Provide the [x, y] coordinate of the cell's center where the given text is located.  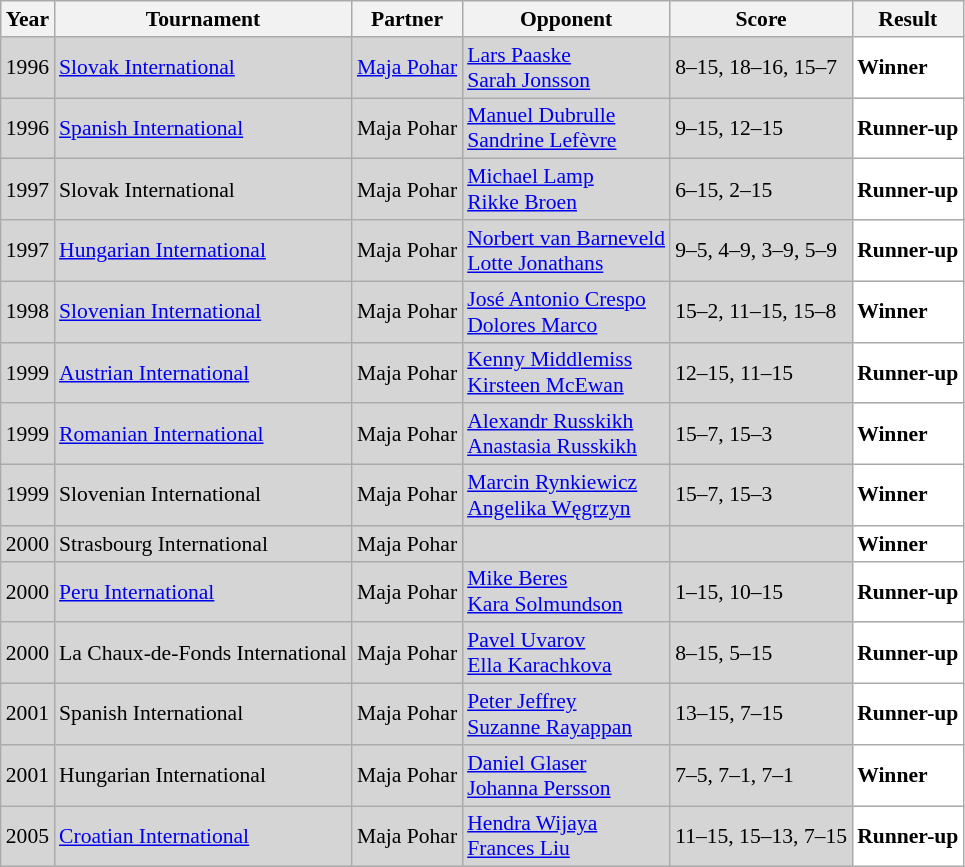
Alexandr Russkikh Anastasia Russkikh [566, 434]
Romanian International [203, 434]
Partner [407, 19]
Marcin Rynkiewicz Angelika Węgrzyn [566, 496]
Peter Jeffrey Suzanne Rayappan [566, 714]
Score [761, 19]
Hendra Wijaya Frances Liu [566, 836]
Norbert van Barneveld Lotte Jonathans [566, 250]
15–2, 11–15, 15–8 [761, 312]
Pavel Uvarov Ella Karachkova [566, 654]
7–5, 7–1, 7–1 [761, 776]
Kenny Middlemiss Kirsteen McEwan [566, 372]
1–15, 10–15 [761, 592]
Manuel Dubrulle Sandrine Lefèvre [566, 128]
8–15, 5–15 [761, 654]
Daniel Glaser Johanna Persson [566, 776]
Mike Beres Kara Solmundson [566, 592]
9–5, 4–9, 3–9, 5–9 [761, 250]
12–15, 11–15 [761, 372]
Result [908, 19]
9–15, 12–15 [761, 128]
Lars Paaske Sarah Jonsson [566, 68]
8–15, 18–16, 15–7 [761, 68]
Year [28, 19]
Strasbourg International [203, 544]
José Antonio Crespo Dolores Marco [566, 312]
1998 [28, 312]
13–15, 7–15 [761, 714]
Peru International [203, 592]
2005 [28, 836]
6–15, 2–15 [761, 190]
Croatian International [203, 836]
11–15, 15–13, 7–15 [761, 836]
La Chaux-de-Fonds International [203, 654]
Michael Lamp Rikke Broen [566, 190]
Tournament [203, 19]
Austrian International [203, 372]
Opponent [566, 19]
